Pinpoint the cell where the given text exists, returning its (x, y) midpoint coordinate. 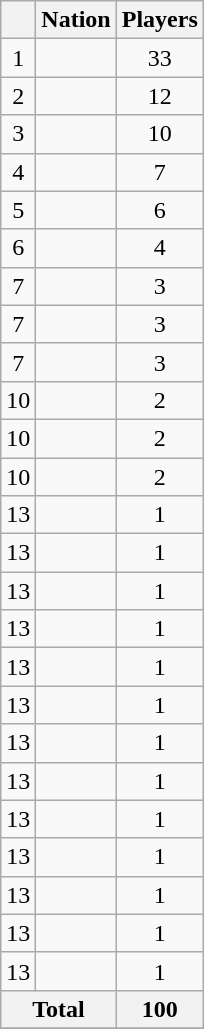
33 (160, 58)
Nation (76, 20)
100 (160, 1009)
Players (160, 20)
5 (18, 210)
Total (58, 1009)
12 (160, 96)
